Scan for the cell matching the given text and deliver its [x, y] coordinate at center. 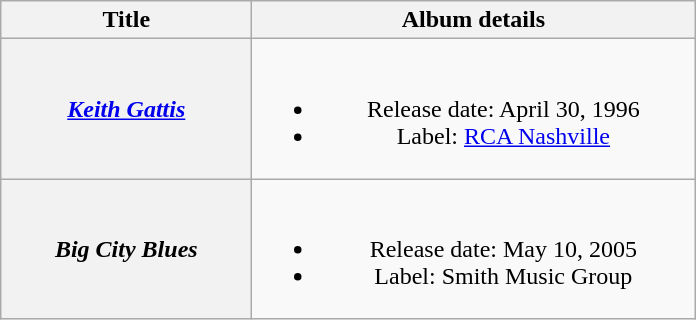
Release date: May 10, 2005Label: Smith Music Group [474, 249]
Big City Blues [126, 249]
Keith Gattis [126, 109]
Album details [474, 20]
Title [126, 20]
Release date: April 30, 1996Label: RCA Nashville [474, 109]
